From the cell containing the given text, extract its center point as [x, y] coordinate. 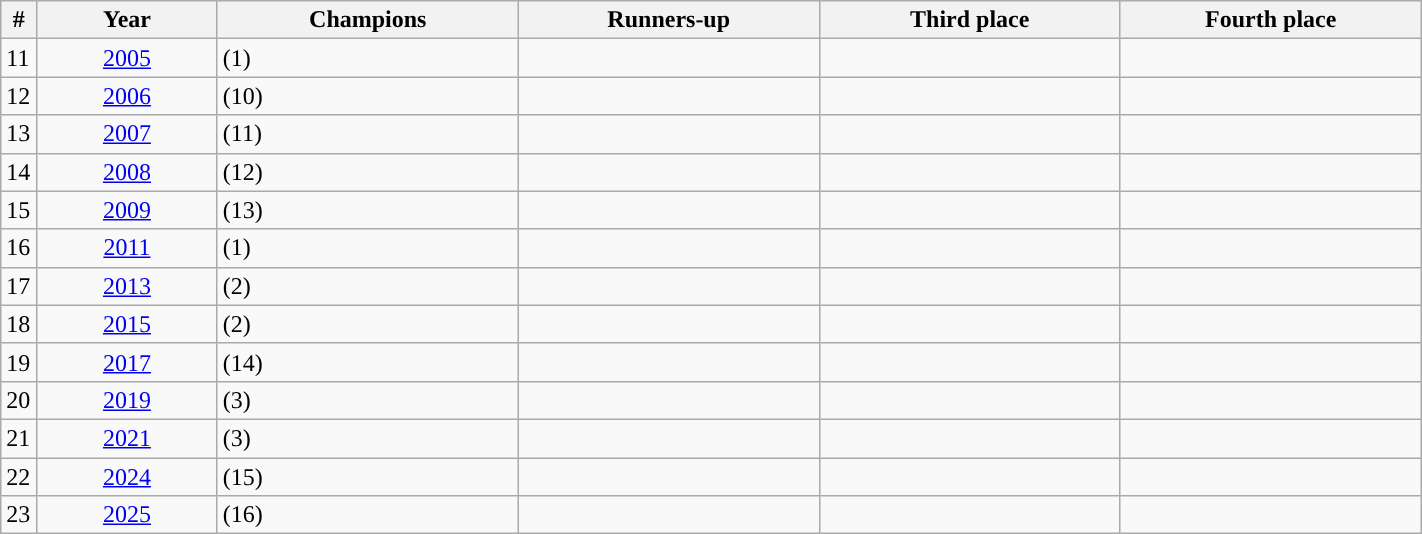
2007 [128, 134]
14 [19, 172]
13 [19, 134]
2005 [128, 58]
(11) [368, 134]
2006 [128, 96]
Fourth place [1270, 20]
Year [128, 20]
# [19, 20]
2011 [128, 248]
2017 [128, 362]
15 [19, 210]
2008 [128, 172]
(16) [368, 515]
Champions [368, 20]
17 [19, 286]
2025 [128, 515]
2021 [128, 438]
12 [19, 96]
23 [19, 515]
11 [19, 58]
2009 [128, 210]
Third place [970, 20]
20 [19, 400]
(10) [368, 96]
(12) [368, 172]
2019 [128, 400]
(15) [368, 477]
(14) [368, 362]
Runners-up [668, 20]
2015 [128, 324]
22 [19, 477]
2013 [128, 286]
(13) [368, 210]
18 [19, 324]
19 [19, 362]
21 [19, 438]
2024 [128, 477]
16 [19, 248]
